Return the (x, y) coordinate for the center point of the cell that contains the specified text.  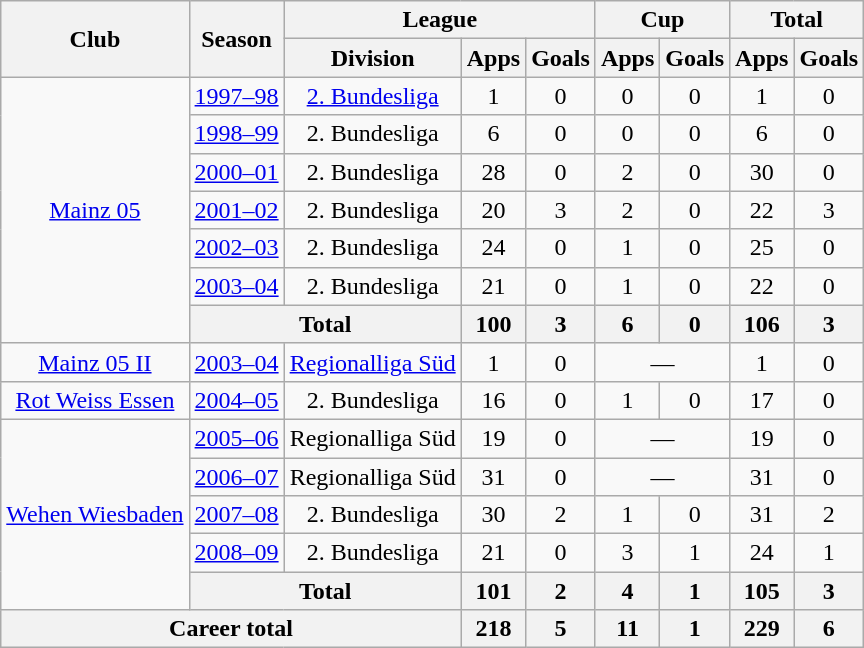
2001–02 (236, 210)
2002–03 (236, 248)
Club (95, 39)
League (440, 20)
1997–98 (236, 96)
28 (493, 172)
Division (372, 58)
Mainz 05 (95, 210)
2006–07 (236, 477)
11 (627, 629)
Mainz 05 II (95, 362)
106 (762, 324)
16 (493, 400)
2004–05 (236, 400)
25 (762, 248)
2008–09 (236, 553)
1998–99 (236, 134)
229 (762, 629)
105 (762, 591)
100 (493, 324)
Season (236, 39)
218 (493, 629)
101 (493, 591)
5 (561, 629)
Wehen Wiesbaden (95, 514)
20 (493, 210)
Career total (231, 629)
Rot Weiss Essen (95, 400)
17 (762, 400)
2007–08 (236, 515)
2005–06 (236, 438)
2000–01 (236, 172)
Cup (662, 20)
4 (627, 591)
